For the text-containing cell, return its midpoint in (X, Y) coordinate format. 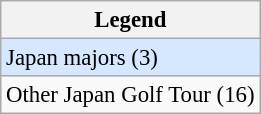
Other Japan Golf Tour (16) (130, 95)
Legend (130, 20)
Japan majors (3) (130, 58)
